For the text-containing cell, return its midpoint in [X, Y] coordinate format. 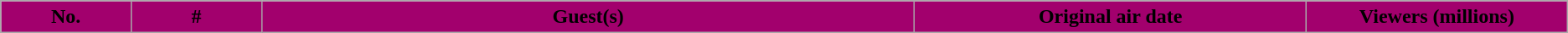
No. [66, 17]
Original air date [1111, 17]
Viewers (millions) [1436, 17]
Guest(s) [588, 17]
# [197, 17]
